For the text-containing cell, return its midpoint in [x, y] coordinate format. 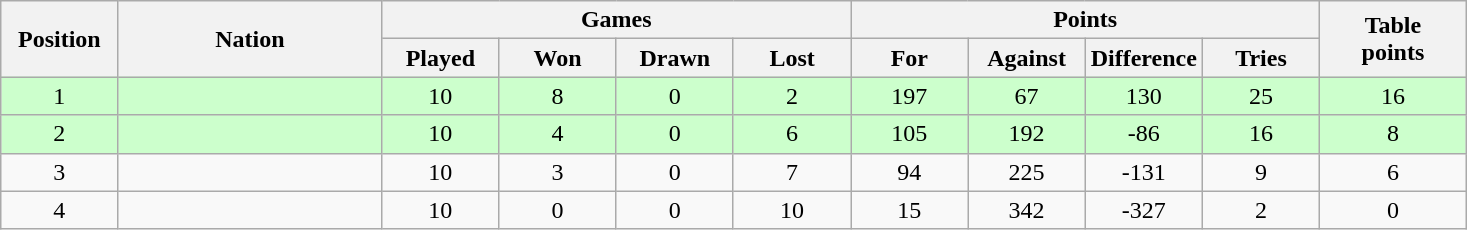
-131 [1144, 172]
225 [1026, 172]
Points [1086, 20]
Won [558, 58]
Games [616, 20]
Tablepoints [1394, 39]
7 [792, 172]
-86 [1144, 134]
Nation [250, 39]
197 [910, 96]
-327 [1144, 210]
342 [1026, 210]
25 [1260, 96]
94 [910, 172]
67 [1026, 96]
Drawn [674, 58]
15 [910, 210]
9 [1260, 172]
Tries [1260, 58]
Lost [792, 58]
192 [1026, 134]
130 [1144, 96]
For [910, 58]
Played [440, 58]
105 [910, 134]
Position [60, 39]
Difference [1144, 58]
1 [60, 96]
Against [1026, 58]
